Determine the (x, y) coordinate at the center of the cell enclosing the given text.  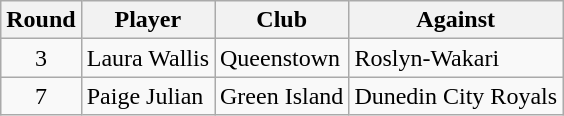
Round (41, 20)
Against (456, 20)
Club (281, 20)
Roslyn-Wakari (456, 58)
Player (148, 20)
3 (41, 58)
7 (41, 96)
Paige Julian (148, 96)
Green Island (281, 96)
Dunedin City Royals (456, 96)
Queenstown (281, 58)
Laura Wallis (148, 58)
